Scan for the cell matching the given text and deliver its (X, Y) coordinate at center. 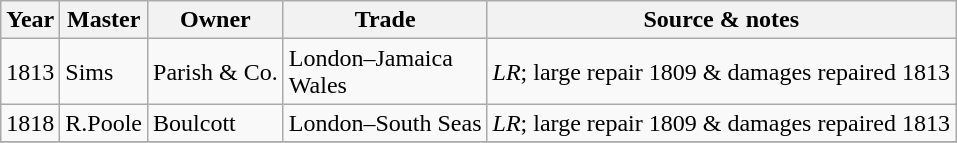
Boulcott (216, 123)
Sims (104, 72)
Owner (216, 20)
1813 (30, 72)
London–South Seas (385, 123)
Year (30, 20)
Parish & Co. (216, 72)
Master (104, 20)
Trade (385, 20)
1818 (30, 123)
London–JamaicaWales (385, 72)
R.Poole (104, 123)
Source & notes (721, 20)
